Pinpoint the cell where the given text exists, returning its (x, y) midpoint coordinate. 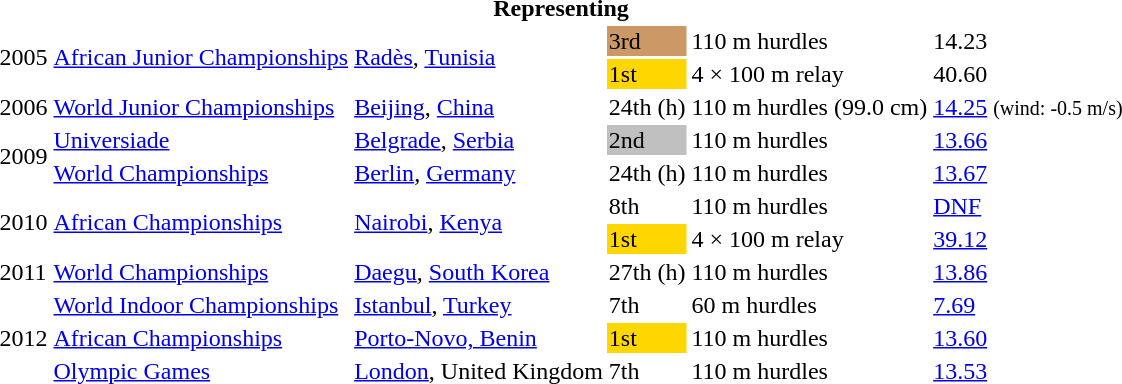
2nd (647, 140)
Daegu, South Korea (479, 272)
Radès, Tunisia (479, 58)
World Indoor Championships (201, 305)
Universiade (201, 140)
7th (647, 305)
Porto-Novo, Benin (479, 338)
Nairobi, Kenya (479, 222)
27th (h) (647, 272)
60 m hurdles (810, 305)
World Junior Championships (201, 107)
8th (647, 206)
Beijing, China (479, 107)
Belgrade, Serbia (479, 140)
Berlin, Germany (479, 173)
Istanbul, Turkey (479, 305)
3rd (647, 41)
African Junior Championships (201, 58)
110 m hurdles (99.0 cm) (810, 107)
